Provide the [x, y] coordinate of the cell's center where the given text is located.  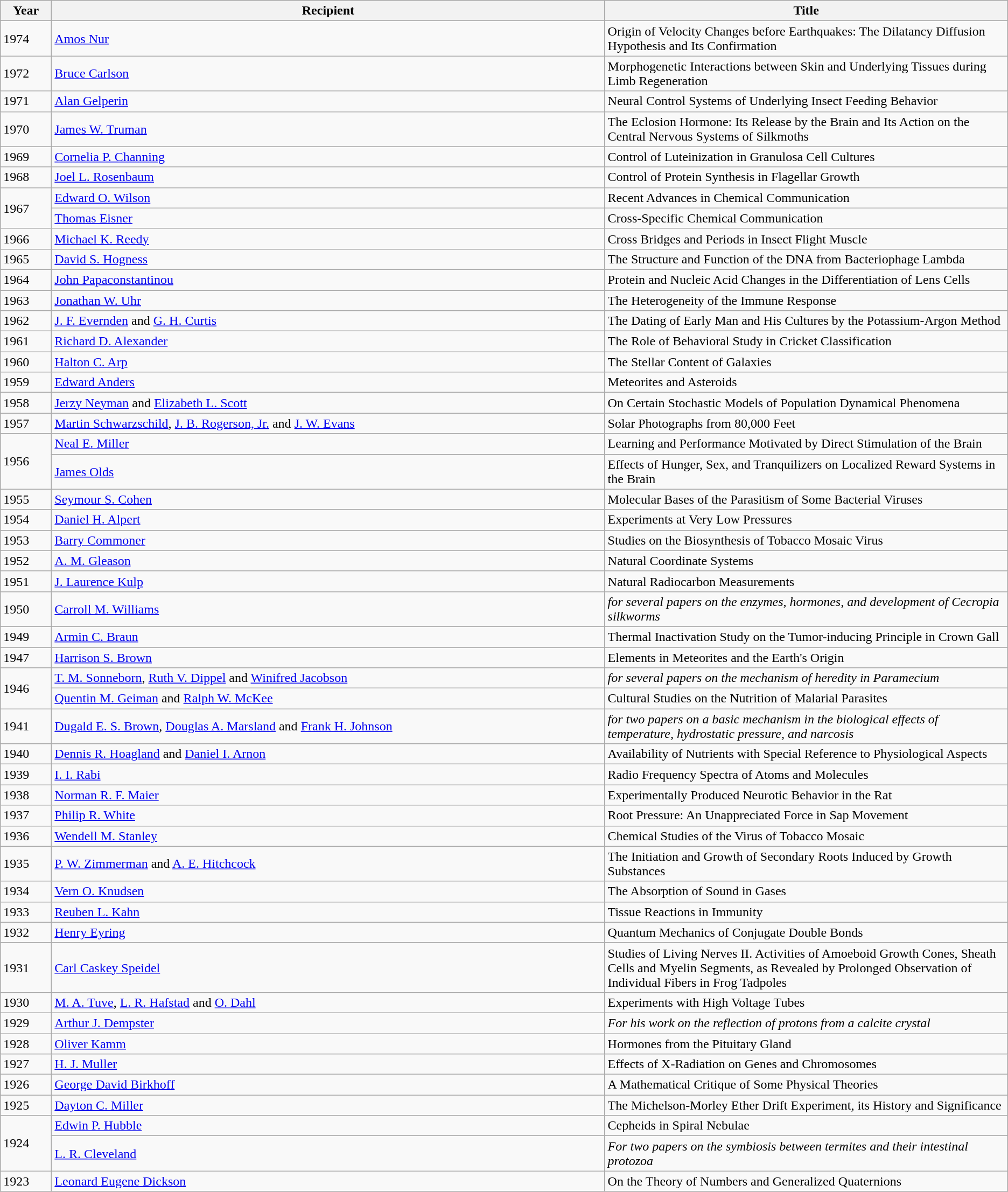
The Dating of Early Man and His Cultures by the Potassium-Argon Method [806, 321]
1932 [26, 932]
For his work on the reflection of protons from a calcite crystal [806, 1023]
Experimentally Produced Neurotic Behavior in the Rat [806, 795]
1936 [26, 836]
Oliver Kamm [328, 1043]
Root Pressure: An Unappreciated Force in Sap Movement [806, 815]
Hormones from the Pituitary Gland [806, 1043]
1928 [26, 1043]
1959 [26, 382]
Quentin M. Geiman and Ralph W. McKee [328, 699]
Year [26, 11]
Dayton C. Miller [328, 1105]
1965 [26, 259]
1950 [26, 609]
George David Birkhoff [328, 1085]
1974 [26, 39]
1954 [26, 520]
Chemical Studies of the Virus of Tobacco Mosaic [806, 836]
Control of Luteinization in Granulosa Cell Cultures [806, 157]
1946 [26, 688]
Cultural Studies on the Nutrition of Malarial Parasites [806, 699]
Reuben L. Kahn [328, 912]
1962 [26, 321]
1923 [26, 1181]
1930 [26, 1002]
Control of Protein Synthesis in Flagellar Growth [806, 177]
1957 [26, 423]
1926 [26, 1085]
Effects of X-Radiation on Genes and Chromosomes [806, 1064]
1939 [26, 775]
Meteorites and Asteroids [806, 382]
Alan Gelperin [328, 101]
1934 [26, 891]
for several papers on the enzymes, hormones, and development of Cecropia silkworms [806, 609]
Halton C. Arp [328, 362]
Title [806, 11]
The Absorption of Sound in Gases [806, 891]
Studies on the Biosynthesis of Tobacco Mosaic Virus [806, 540]
1966 [26, 239]
Experiments at Very Low Pressures [806, 520]
Amos Nur [328, 39]
1972 [26, 73]
1952 [26, 561]
Carroll M. Williams [328, 609]
Philip R. White [328, 815]
The Structure and Function of the DNA from Bacteriophage Lambda [806, 259]
1947 [26, 658]
Neal E. Miller [328, 444]
The Eclosion Hormone: Its Release by the Brain and Its Action on the Central Nervous Systems of Silkmoths [806, 129]
1960 [26, 362]
Henry Eyring [328, 932]
1940 [26, 754]
Vern O. Knudsen [328, 891]
J. F. Evernden and G. H. Curtis [328, 321]
Protein and Nucleic Acid Changes in the Differentiation of Lens Cells [806, 280]
1949 [26, 637]
1956 [26, 461]
A Mathematical Critique of Some Physical Theories [806, 1085]
Cornelia P. Channing [328, 157]
A. M. Gleason [328, 561]
I. I. Rabi [328, 775]
Origin of Velocity Changes before Earthquakes: The Dilatancy Diffusion Hypothesis and Its Confirmation [806, 39]
T. M. Sonneborn, Ruth V. Dippel and Winifred Jacobson [328, 678]
1953 [26, 540]
1963 [26, 300]
The Stellar Content of Galaxies [806, 362]
Joel L. Rosenbaum [328, 177]
Edward Anders [328, 382]
Carl Caskey Speidel [328, 967]
1935 [26, 864]
1925 [26, 1105]
Elements in Meteorites and the Earth's Origin [806, 658]
David S. Hogness [328, 259]
Wendell M. Stanley [328, 836]
1938 [26, 795]
1929 [26, 1023]
for several papers on the mechanism of heredity in Paramecium [806, 678]
Seymour S. Cohen [328, 499]
Molecular Bases of the Parasitism of Some Bacterial Viruses [806, 499]
Norman R. F. Maier [328, 795]
Armin C. Braun [328, 637]
James Olds [328, 472]
For two papers on the symbiosis between termites and their intestinal protozoa [806, 1154]
for two papers on a basic mechanism in the biological effects of temperature, hydrostatic pressure, and narcosis [806, 726]
1969 [26, 157]
Morphogenetic Interactions between Skin and Underlying Tissues during Limb Regeneration [806, 73]
Richard D. Alexander [328, 341]
Bruce Carlson [328, 73]
1968 [26, 177]
Radio Frequency Spectra of Atoms and Molecules [806, 775]
1970 [26, 129]
M. A. Tuve, L. R. Hafstad and O. Dahl [328, 1002]
Martin Schwarzschild, J. B. Rogerson, Jr. and J. W. Evans [328, 423]
The Michelson-Morley Ether Drift Experiment, its History and Significance [806, 1105]
1924 [26, 1143]
Edwin P. Hubble [328, 1126]
Neural Control Systems of Underlying Insect Feeding Behavior [806, 101]
Cross Bridges and Periods in Insect Flight Muscle [806, 239]
Natural Coordinate Systems [806, 561]
1971 [26, 101]
J. Laurence Kulp [328, 581]
Thomas Eisner [328, 218]
Cepheids in Spiral Nebulae [806, 1126]
Barry Commoner [328, 540]
Daniel H. Alpert [328, 520]
1941 [26, 726]
Arthur J. Dempster [328, 1023]
Learning and Performance Motivated by Direct Stimulation of the Brain [806, 444]
On the Theory of Numbers and Generalized Quaternions [806, 1181]
Quantum Mechanics of Conjugate Double Bonds [806, 932]
1933 [26, 912]
Michael K. Reedy [328, 239]
P. W. Zimmerman and A. E. Hitchcock [328, 864]
Cross-Specific Chemical Communication [806, 218]
1964 [26, 280]
John Papaconstantinou [328, 280]
Solar Photographs from 80,000 Feet [806, 423]
James W. Truman [328, 129]
Effects of Hunger, Sex, and Tranquilizers on Localized Reward Systems in the Brain [806, 472]
Availability of Nutrients with Special Reference to Physiological Aspects [806, 754]
1955 [26, 499]
1927 [26, 1064]
1951 [26, 581]
The Role of Behavioral Study in Cricket Classification [806, 341]
The Heterogeneity of the Immune Response [806, 300]
1958 [26, 403]
Tissue Reactions in Immunity [806, 912]
H. J. Muller [328, 1064]
Thermal Inactivation Study on the Tumor-inducing Principle in Crown Gall [806, 637]
Natural Radiocarbon Measurements [806, 581]
Edward O. Wilson [328, 198]
The Initiation and Growth of Secondary Roots Induced by Growth Substances [806, 864]
Leonard Eugene Dickson [328, 1181]
1967 [26, 208]
Jerzy Neyman and Elizabeth L. Scott [328, 403]
1937 [26, 815]
Recipient [328, 11]
Dennis R. Hoagland and Daniel I. Arnon [328, 754]
Dugald E. S. Brown, Douglas A. Marsland and Frank H. Johnson [328, 726]
L. R. Cleveland [328, 1154]
Experiments with High Voltage Tubes [806, 1002]
Recent Advances in Chemical Communication [806, 198]
On Certain Stochastic Models of Population Dynamical Phenomena [806, 403]
Harrison S. Brown [328, 658]
1961 [26, 341]
1931 [26, 967]
Jonathan W. Uhr [328, 300]
